From the cell containing the given text, extract its center point as (x, y) coordinate. 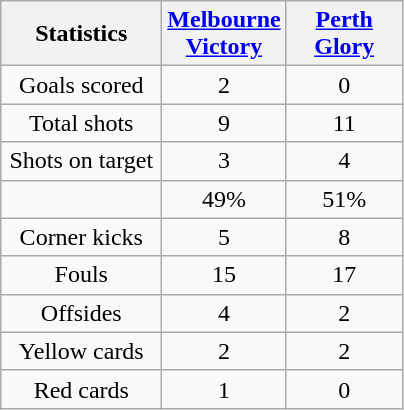
3 (224, 161)
17 (344, 275)
Perth Glory (344, 34)
Corner kicks (82, 237)
Goals scored (82, 85)
Yellow cards (82, 351)
Offsides (82, 313)
Melbourne Victory (224, 34)
49% (224, 199)
9 (224, 123)
1 (224, 389)
11 (344, 123)
15 (224, 275)
8 (344, 237)
51% (344, 199)
Red cards (82, 389)
Fouls (82, 275)
Total shots (82, 123)
Shots on target (82, 161)
5 (224, 237)
Statistics (82, 34)
